For the text-containing cell, return its midpoint in (x, y) coordinate format. 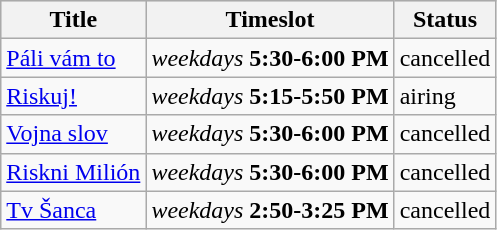
Vojna slov (74, 134)
weekdays 5:15-5:50 PM (270, 96)
Status (445, 20)
Páli vám to (74, 58)
weekdays 2:50-3:25 PM (270, 210)
Title (74, 20)
Riskni Milión (74, 172)
Riskuj! (74, 96)
Timeslot (270, 20)
airing (445, 96)
Tv Šanca (74, 210)
